For the text-containing cell, return its midpoint in [x, y] coordinate format. 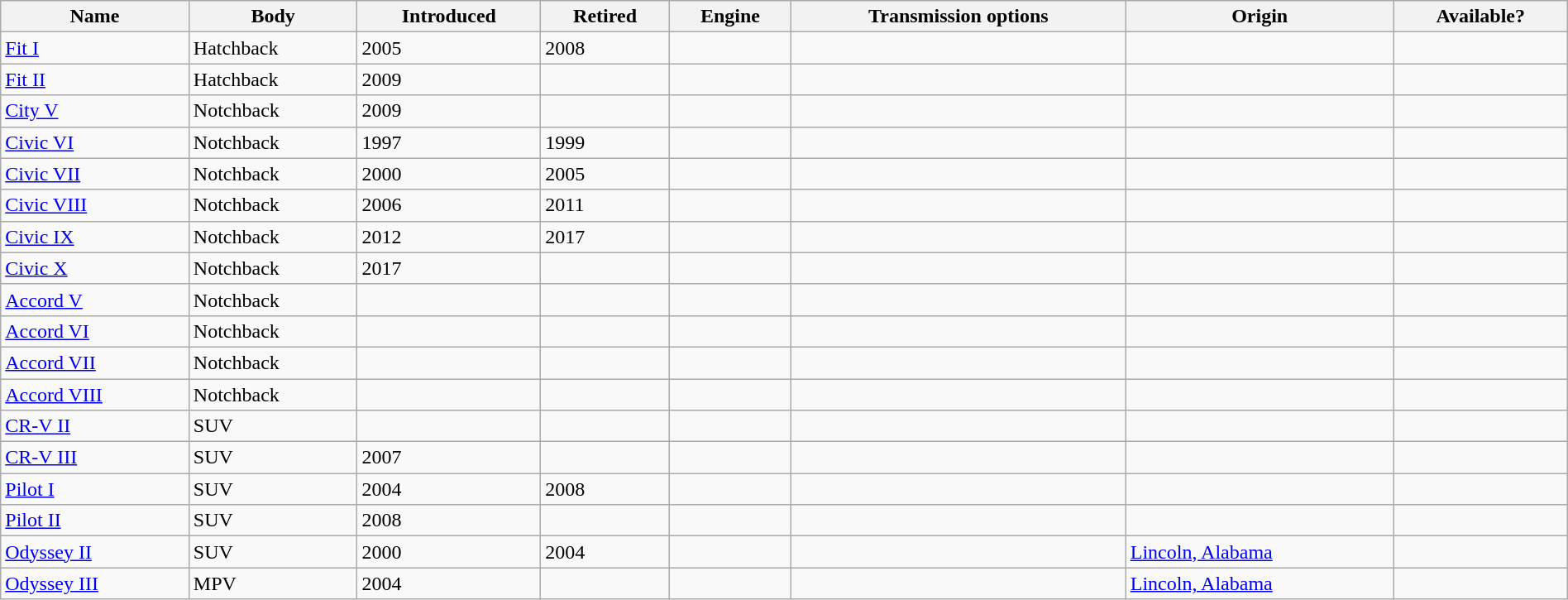
Odyssey III [95, 583]
City V [95, 111]
Accord VII [95, 362]
Introduced [449, 17]
1999 [605, 142]
2012 [449, 237]
Accord VIII [95, 395]
2006 [449, 205]
1997 [449, 142]
Fit II [95, 79]
MPV [273, 583]
Retired [605, 17]
Fit I [95, 48]
Civic VII [95, 174]
Available? [1480, 17]
Civic VI [95, 142]
Engine [729, 17]
2011 [605, 205]
Body [273, 17]
Accord V [95, 300]
Civic X [95, 268]
Civic VIII [95, 205]
Odyssey II [95, 552]
Transmission options [958, 17]
Pilot I [95, 489]
Name [95, 17]
CR-V II [95, 426]
Civic IX [95, 237]
Origin [1260, 17]
Pilot II [95, 521]
2007 [449, 458]
Accord VI [95, 331]
CR-V III [95, 458]
